Output the (X, Y) coordinate of the center of the cell containing the given text.  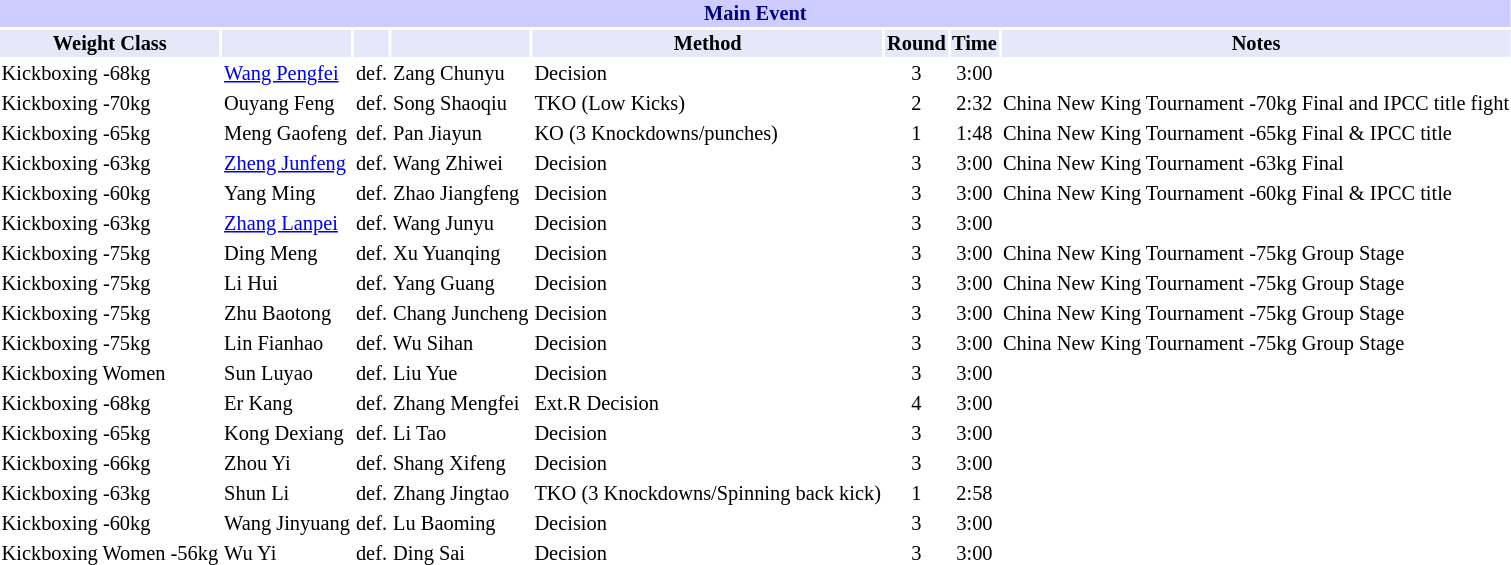
China New King Tournament -63kg Final (1256, 164)
Zhang Jingtao (461, 494)
Kickboxing Women (110, 374)
Zhao Jiangfeng (461, 194)
Sun Luyao (288, 374)
1:48 (974, 134)
China New King Tournament -65kg Final & IPCC title (1256, 134)
Main Event (756, 14)
Li Tao (461, 434)
Chang Juncheng (461, 314)
Kong Dexiang (288, 434)
Kickboxing -66kg (110, 464)
Pan Jiayun (461, 134)
Zhang Lanpei (288, 224)
Weight Class (110, 44)
Li Hui (288, 284)
Method (708, 44)
Time (974, 44)
Wang Junyu (461, 224)
Lin Fianhao (288, 344)
Lu Baoming (461, 524)
Zhu Baotong (288, 314)
2 (916, 104)
Yang Ming (288, 194)
Song Shaoqiu (461, 104)
TKO (3 Knockdowns/Spinning back kick) (708, 494)
Wang Pengfei (288, 74)
2:32 (974, 104)
2:58 (974, 494)
China New King Tournament -60kg Final & IPCC title (1256, 194)
Ding Meng (288, 254)
Ext.R Decision (708, 404)
Wang Zhiwei (461, 164)
Zhou Yi (288, 464)
TKO (Low Kicks) (708, 104)
Yang Guang (461, 284)
Zhang Mengfei (461, 404)
Kickboxing -70kg (110, 104)
Liu Yue (461, 374)
Shang Xifeng (461, 464)
Zheng Junfeng (288, 164)
Zang Chunyu (461, 74)
Er Kang (288, 404)
4 (916, 404)
Shun Li (288, 494)
Ouyang Feng (288, 104)
Xu Yuanqing (461, 254)
KO (3 Knockdowns/punches) (708, 134)
Round (916, 44)
Meng Gaofeng (288, 134)
China New King Tournament -70kg Final and IPCC title fight (1256, 104)
Notes (1256, 44)
Wang Jinyuang (288, 524)
Wu Sihan (461, 344)
